Search for the cell housing the specified text and yield its (X, Y) center coordinate. 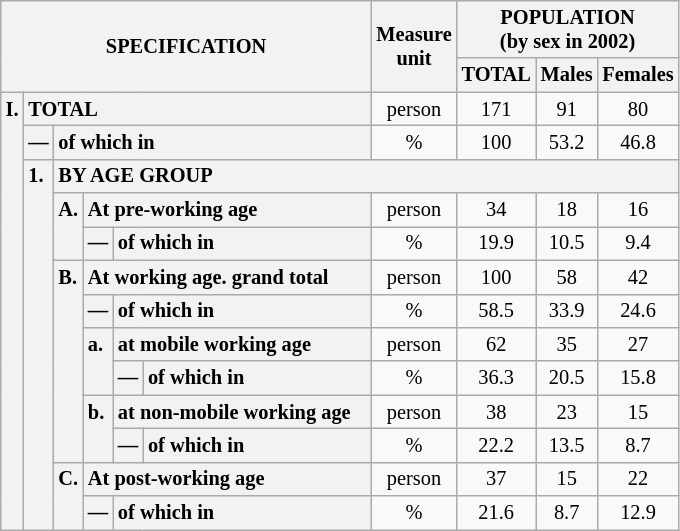
Females (638, 75)
38 (496, 412)
33.9 (567, 311)
POPULATION (by sex in 2002) (568, 29)
9.4 (638, 243)
58 (567, 277)
22.2 (496, 445)
15.8 (638, 378)
A. (68, 226)
37 (496, 479)
19.9 (496, 243)
62 (496, 344)
80 (638, 109)
16 (638, 210)
SPECIFICATION (186, 46)
20.5 (567, 378)
35 (567, 344)
at non-mobile working age (242, 412)
27 (638, 344)
36.3 (496, 378)
at mobile working age (242, 344)
91 (567, 109)
24.6 (638, 311)
1. (38, 344)
a. (98, 360)
21.6 (496, 513)
46.8 (638, 142)
Males (567, 75)
12.9 (638, 513)
34 (496, 210)
18 (567, 210)
C. (68, 496)
58.5 (496, 311)
Measure unit (414, 46)
23 (567, 412)
At pre-working age (227, 210)
22 (638, 479)
B. (68, 361)
I. (12, 311)
At post-working age (227, 479)
53.2 (567, 142)
42 (638, 277)
13.5 (567, 445)
10.5 (567, 243)
171 (496, 109)
b. (98, 428)
BY AGE GROUP (366, 176)
At working age. grand total (227, 277)
